Identify which cell holds the provided text, then report its [X, Y] central coordinate. 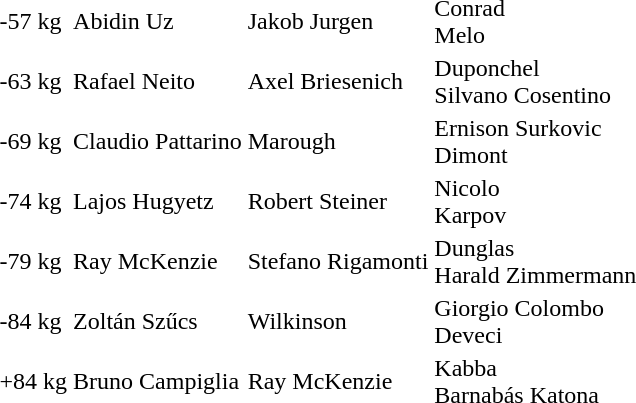
Ray McKenzie [158, 262]
Robert Steiner [338, 202]
Wilkinson [338, 322]
Rafael Neito [158, 82]
Marough [338, 142]
Stefano Rigamonti [338, 262]
Claudio Pattarino [158, 142]
Lajos Hugyetz [158, 202]
Axel Briesenich [338, 82]
Zoltán Szűcs [158, 322]
